Pinpoint the cell where the given text exists, returning its [x, y] midpoint coordinate. 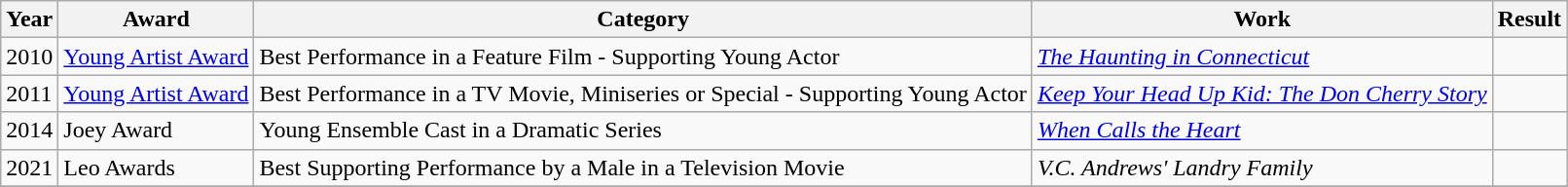
2011 [29, 93]
Work [1261, 19]
Joey Award [156, 131]
The Haunting in Connecticut [1261, 56]
2021 [29, 168]
Award [156, 19]
Young Ensemble Cast in a Dramatic Series [642, 131]
2010 [29, 56]
V.C. Andrews' Landry Family [1261, 168]
Category [642, 19]
Keep Your Head Up Kid: The Don Cherry Story [1261, 93]
Best Performance in a TV Movie, Miniseries or Special - Supporting Young Actor [642, 93]
Best Performance in a Feature Film - Supporting Young Actor [642, 56]
Year [29, 19]
Leo Awards [156, 168]
2014 [29, 131]
When Calls the Heart [1261, 131]
Result [1529, 19]
Best Supporting Performance by a Male in a Television Movie [642, 168]
